Identify which cell holds the provided text, then report its [x, y] central coordinate. 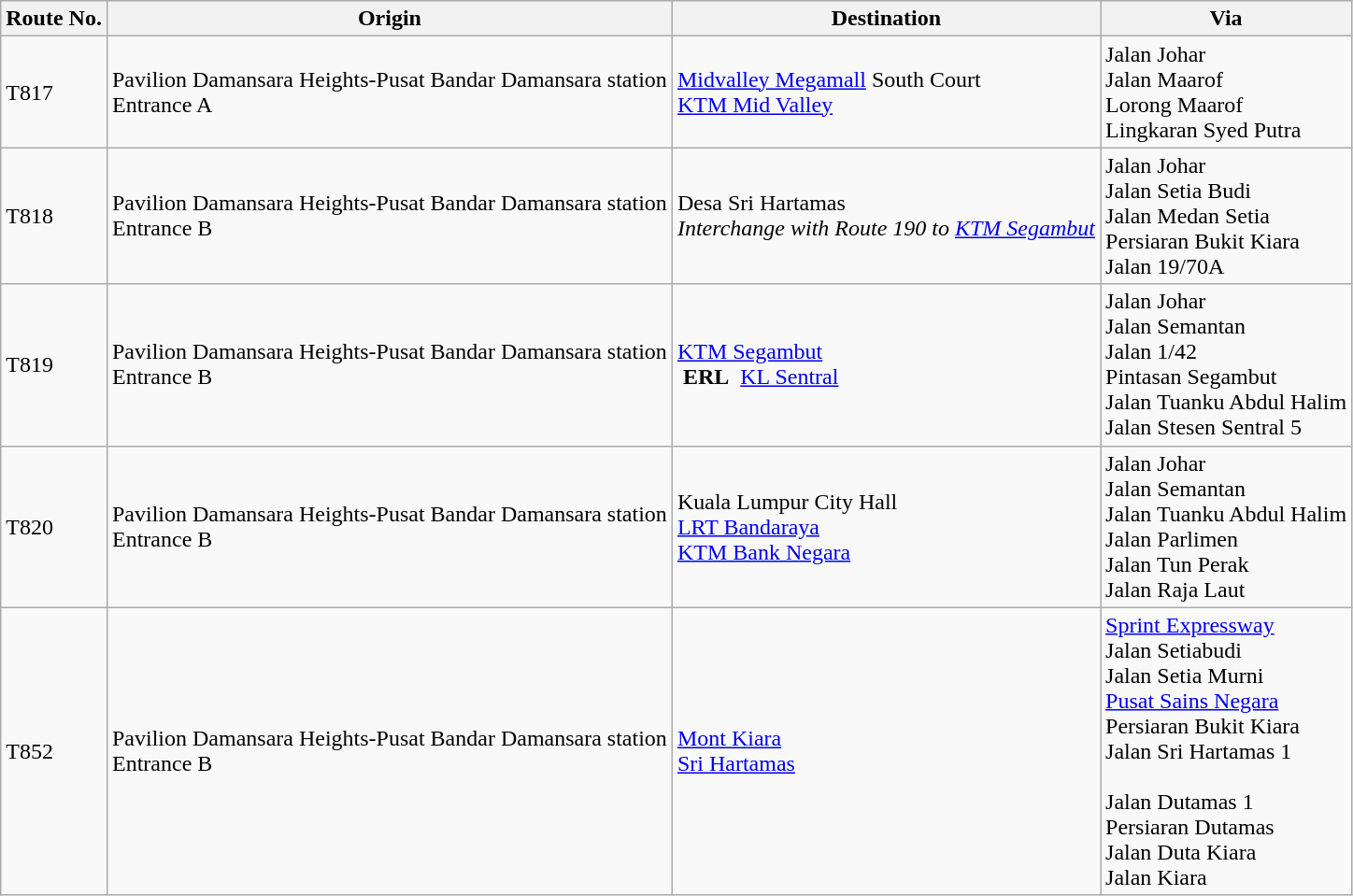
Route No. [54, 19]
Desa Sri HartamasInterchange with Route 190 to KTM Segambut [886, 216]
Origin [389, 19]
Jalan Johar Jalan Semantan Jalan 1/42Pintasan SegambutJalan Tuanku Abdul Halim Jalan Stesen Sentral 5 [1226, 364]
T817 [54, 92]
Via [1226, 19]
KTM Segambut ERL KL Sentral [886, 364]
Mont KiaraSri Hartamas [886, 751]
T819 [54, 364]
T852 [54, 751]
Jalan Johar Jalan Maarof Lorong Maarof Lingkaran Syed Putra [1226, 92]
Pavilion Damansara Heights-Pusat Bandar Damansara station Entrance A [389, 92]
Kuala Lumpur City Hall LRT Bandaraya KTM Bank Negara [886, 527]
T820 [54, 527]
Jalan Johar Jalan Setia Budi Jalan Medan Setia Persiaran Bukit Kiara Jalan 19/70A [1226, 216]
Jalan Johar Jalan Semantan Jalan Tuanku Abdul Halim Jalan Parlimen Jalan Tun Perak Jalan Raja Laut [1226, 527]
Midvalley Megamall South Court KTM Mid Valley [886, 92]
T818 [54, 216]
Destination [886, 19]
